Detect which cell encompasses the target text, then output its (X, Y) center coordinate. 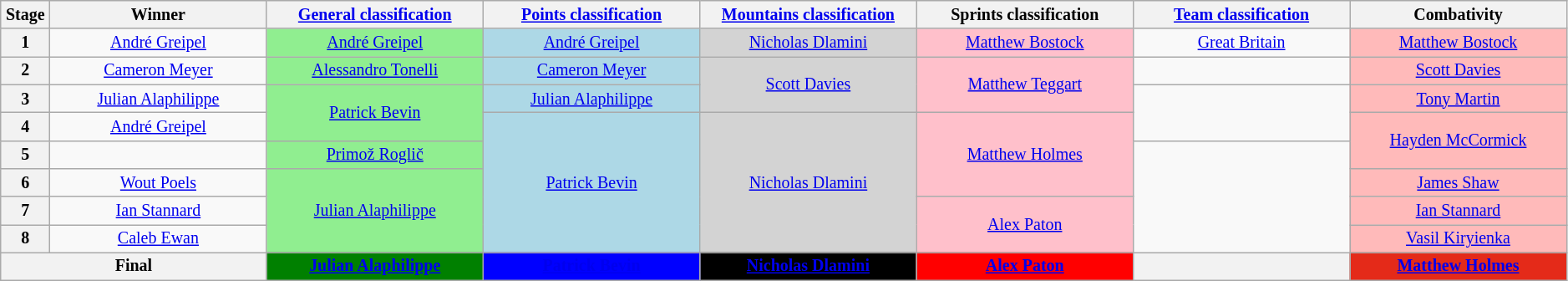
3 (25, 99)
1 (25, 43)
Alessandro Tonelli (374, 70)
Vasil Kiryienka (1459, 239)
4 (25, 127)
Sprints classification (1024, 15)
Winner (159, 15)
Tony Martin (1459, 99)
Combativity (1459, 15)
6 (25, 182)
Caleb Ewan (159, 239)
Final (134, 266)
Great Britain (1241, 43)
Matthew Teggart (1024, 85)
Wout Poels (159, 182)
James Shaw (1459, 182)
7 (25, 211)
Mountains classification (809, 15)
Hayden McCormick (1459, 140)
2 (25, 70)
Team classification (1241, 15)
Stage (25, 15)
Primož Roglič (374, 154)
5 (25, 154)
8 (25, 239)
Points classification (591, 15)
General classification (374, 15)
